Return (x, y) of the center of cell containing provided text 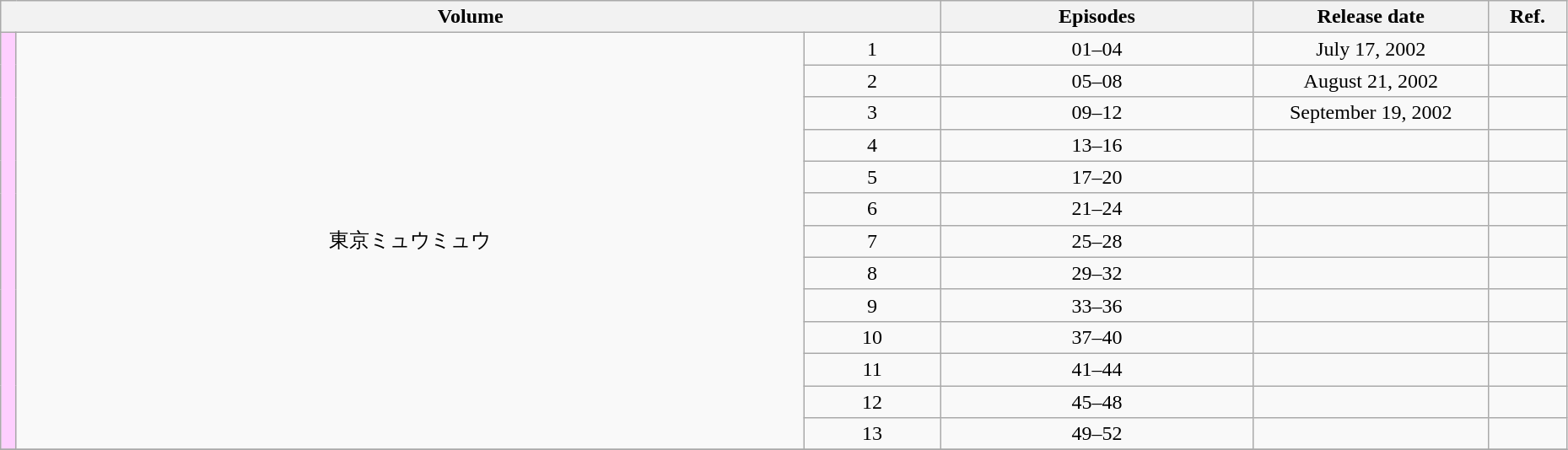
9 (872, 305)
6 (872, 209)
4 (872, 145)
33–36 (1097, 305)
45–48 (1097, 402)
17–20 (1097, 177)
41–44 (1097, 369)
37–40 (1097, 337)
7 (872, 241)
49–52 (1097, 434)
21–24 (1097, 209)
25–28 (1097, 241)
東京ミュウミュウ (410, 241)
Release date (1371, 17)
Episodes (1097, 17)
September 19, 2002 (1371, 113)
05–08 (1097, 81)
12 (872, 402)
09–12 (1097, 113)
August 21, 2002 (1371, 81)
13 (872, 434)
11 (872, 369)
Ref. (1528, 17)
5 (872, 177)
2 (872, 81)
8 (872, 273)
29–32 (1097, 273)
July 17, 2002 (1371, 49)
13–16 (1097, 145)
Volume (471, 17)
3 (872, 113)
1 (872, 49)
01–04 (1097, 49)
10 (872, 337)
